For the text-containing cell, return its midpoint in (X, Y) coordinate format. 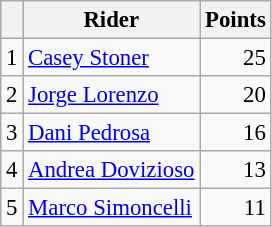
2 (12, 95)
11 (236, 208)
Casey Stoner (112, 58)
25 (236, 58)
5 (12, 208)
4 (12, 170)
1 (12, 58)
Rider (112, 20)
16 (236, 133)
20 (236, 95)
Points (236, 20)
Dani Pedrosa (112, 133)
Marco Simoncelli (112, 208)
Jorge Lorenzo (112, 95)
Andrea Dovizioso (112, 170)
3 (12, 133)
13 (236, 170)
